Return [x, y] of the center of cell containing provided text 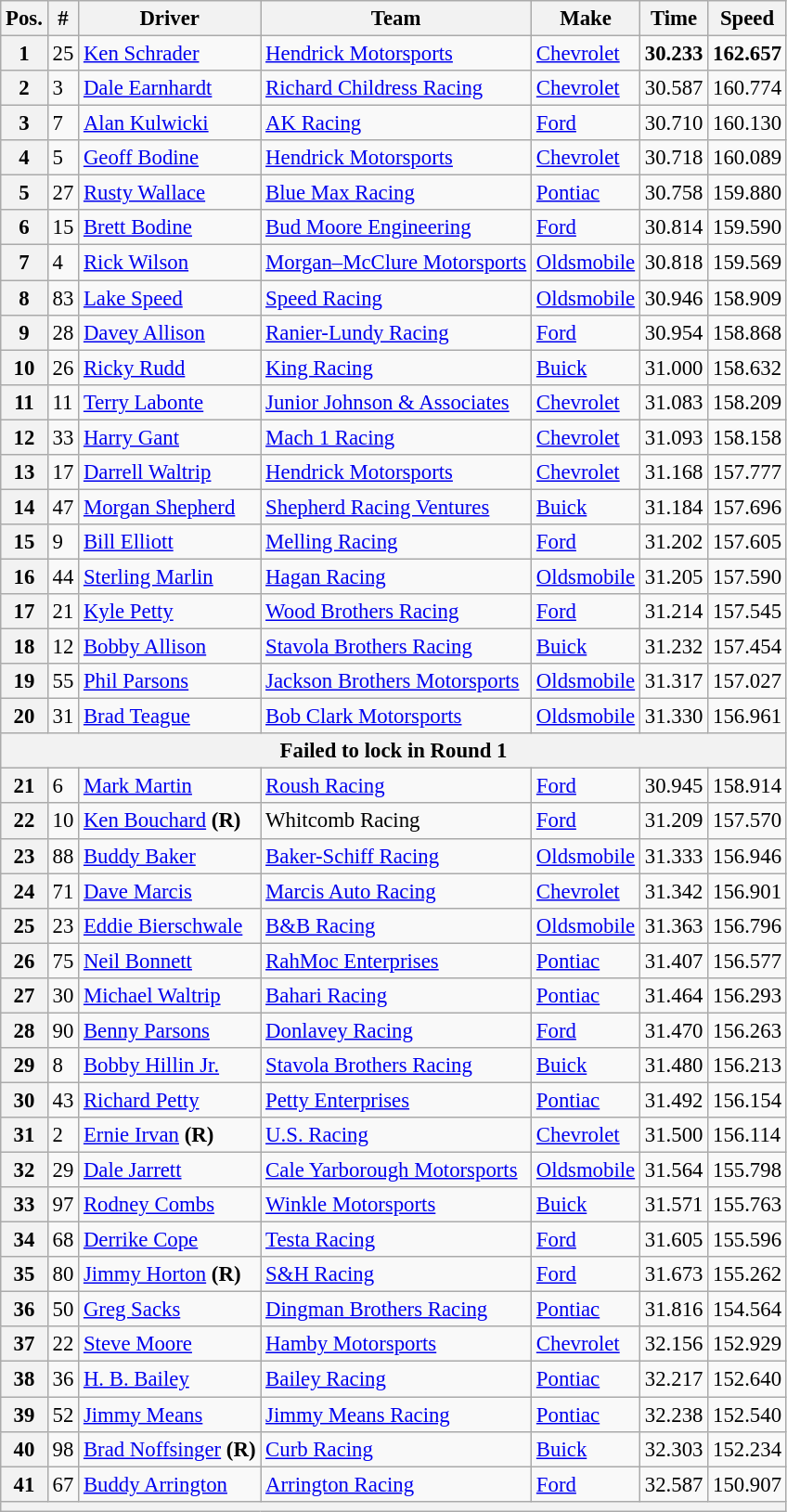
Bill Elliott [170, 542]
150.907 [748, 1484]
31.317 [674, 681]
14 [24, 507]
Pos. [24, 19]
Wood Brothers Racing [396, 612]
31.000 [674, 368]
Petty Enterprises [396, 1100]
King Racing [396, 368]
30.954 [674, 332]
31.492 [674, 1100]
154.564 [748, 1310]
Bobby Allison [170, 647]
31.464 [674, 996]
Arrington Racing [396, 1484]
162.657 [748, 54]
31.333 [674, 856]
158.632 [748, 368]
31.093 [674, 437]
31.330 [674, 717]
Jimmy Means Racing [396, 1415]
40 [24, 1449]
157.590 [748, 576]
159.569 [748, 263]
# [63, 19]
97 [63, 1205]
30.758 [674, 193]
Dale Earnhardt [170, 88]
Mach 1 Racing [396, 437]
Hamby Motorsports [396, 1345]
B&B Racing [396, 925]
30.818 [674, 263]
AK Racing [396, 123]
31.168 [674, 472]
158.909 [748, 298]
Rusty Wallace [170, 193]
31.571 [674, 1205]
30.945 [674, 786]
Melling Racing [396, 542]
75 [63, 961]
Brett Bodine [170, 227]
31.184 [674, 507]
156.796 [748, 925]
155.262 [748, 1274]
156.577 [748, 961]
Dale Jarrett [170, 1170]
156.946 [748, 856]
152.234 [748, 1449]
Curb Racing [396, 1449]
160.774 [748, 88]
13 [24, 472]
31.480 [674, 1066]
Buddy Baker [170, 856]
31.209 [674, 821]
Marcis Auto Racing [396, 891]
Terry Labonte [170, 402]
88 [63, 856]
71 [63, 891]
Jimmy Means [170, 1415]
Greg Sacks [170, 1310]
Blue Max Racing [396, 193]
19 [24, 681]
30.710 [674, 123]
38 [24, 1379]
34 [24, 1240]
Ricky Rudd [170, 368]
Ken Bouchard (R) [170, 821]
98 [63, 1449]
Winkle Motorsports [396, 1205]
159.590 [748, 227]
Dave Marcis [170, 891]
Mark Martin [170, 786]
Brad Noffsinger (R) [170, 1449]
Richard Petty [170, 1100]
159.880 [748, 193]
67 [63, 1484]
41 [24, 1484]
31.564 [674, 1170]
Speed [748, 19]
Shepherd Racing Ventures [396, 507]
Geoff Bodine [170, 158]
Whitcomb Racing [396, 821]
Darrell Waltrip [170, 472]
Testa Racing [396, 1240]
31.232 [674, 647]
31.202 [674, 542]
158.209 [748, 402]
55 [63, 681]
160.089 [748, 158]
Make [587, 19]
U.S. Racing [396, 1135]
30.946 [674, 298]
32.587 [674, 1484]
155.798 [748, 1170]
18 [24, 647]
Neil Bonnett [170, 961]
31.407 [674, 961]
Bailey Racing [396, 1379]
156.901 [748, 891]
Derrike Cope [170, 1240]
Hagan Racing [396, 576]
32.303 [674, 1449]
31.083 [674, 402]
156.961 [748, 717]
30.718 [674, 158]
Buddy Arrington [170, 1484]
156.263 [748, 1030]
Roush Racing [396, 786]
47 [63, 507]
Driver [170, 19]
155.596 [748, 1240]
Donlavey Racing [396, 1030]
Kyle Petty [170, 612]
152.540 [748, 1415]
1 [24, 54]
30.814 [674, 227]
157.454 [748, 647]
156.114 [748, 1135]
Jackson Brothers Motorsports [396, 681]
Lake Speed [170, 298]
31.673 [674, 1274]
156.213 [748, 1066]
Baker-Schiff Racing [396, 856]
80 [63, 1274]
30.233 [674, 54]
35 [24, 1274]
160.130 [748, 123]
31.500 [674, 1135]
Jimmy Horton (R) [170, 1274]
Davey Allison [170, 332]
Richard Childress Racing [396, 88]
16 [24, 576]
Ken Schrader [170, 54]
Michael Waltrip [170, 996]
20 [24, 717]
44 [63, 576]
157.696 [748, 507]
155.763 [748, 1205]
157.027 [748, 681]
Team [396, 19]
Rick Wilson [170, 263]
158.868 [748, 332]
156.293 [748, 996]
Bud Moore Engineering [396, 227]
Eddie Bierschwale [170, 925]
31.342 [674, 891]
S&H Racing [396, 1274]
157.605 [748, 542]
Ernie Irvan (R) [170, 1135]
Bahari Racing [396, 996]
68 [63, 1240]
90 [63, 1030]
32 [24, 1170]
Rodney Combs [170, 1205]
Morgan Shepherd [170, 507]
30.587 [674, 88]
43 [63, 1100]
Cale Yarborough Motorsports [396, 1170]
Dingman Brothers Racing [396, 1310]
Junior Johnson & Associates [396, 402]
24 [24, 891]
Bob Clark Motorsports [396, 717]
Time [674, 19]
31.605 [674, 1240]
31.363 [674, 925]
157.570 [748, 821]
Alan Kulwicki [170, 123]
32.156 [674, 1345]
Morgan–McClure Motorsports [396, 263]
RahMoc Enterprises [396, 961]
37 [24, 1345]
Harry Gant [170, 437]
H. B. Bailey [170, 1379]
31.214 [674, 612]
157.545 [748, 612]
Benny Parsons [170, 1030]
Steve Moore [170, 1345]
Sterling Marlin [170, 576]
158.914 [748, 786]
31.205 [674, 576]
32.217 [674, 1379]
50 [63, 1310]
Ranier-Lundy Racing [396, 332]
Brad Teague [170, 717]
Phil Parsons [170, 681]
83 [63, 298]
157.777 [748, 472]
152.640 [748, 1379]
Speed Racing [396, 298]
32.238 [674, 1415]
39 [24, 1415]
156.154 [748, 1100]
31.470 [674, 1030]
158.158 [748, 437]
52 [63, 1415]
Bobby Hillin Jr. [170, 1066]
31.816 [674, 1310]
Failed to lock in Round 1 [393, 751]
152.929 [748, 1345]
